Return the [x, y] coordinate for the center point of the cell that contains the specified text.  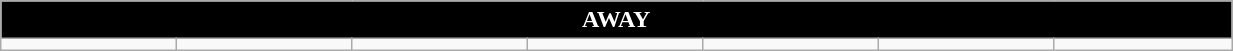
AWAY [616, 20]
